Provide the (x, y) coordinate of the cell's center where the given text is located.  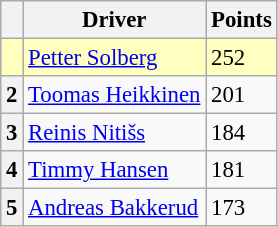
3 (12, 133)
Driver (114, 20)
5 (12, 208)
184 (242, 133)
201 (242, 95)
181 (242, 170)
4 (12, 170)
2 (12, 95)
Andreas Bakkerud (114, 208)
Petter Solberg (114, 58)
173 (242, 208)
Toomas Heikkinen (114, 95)
Timmy Hansen (114, 170)
252 (242, 58)
Reinis Nitišs (114, 133)
Points (242, 20)
